Extract the [x, y] coordinate from the center of the cell holding the provided text.  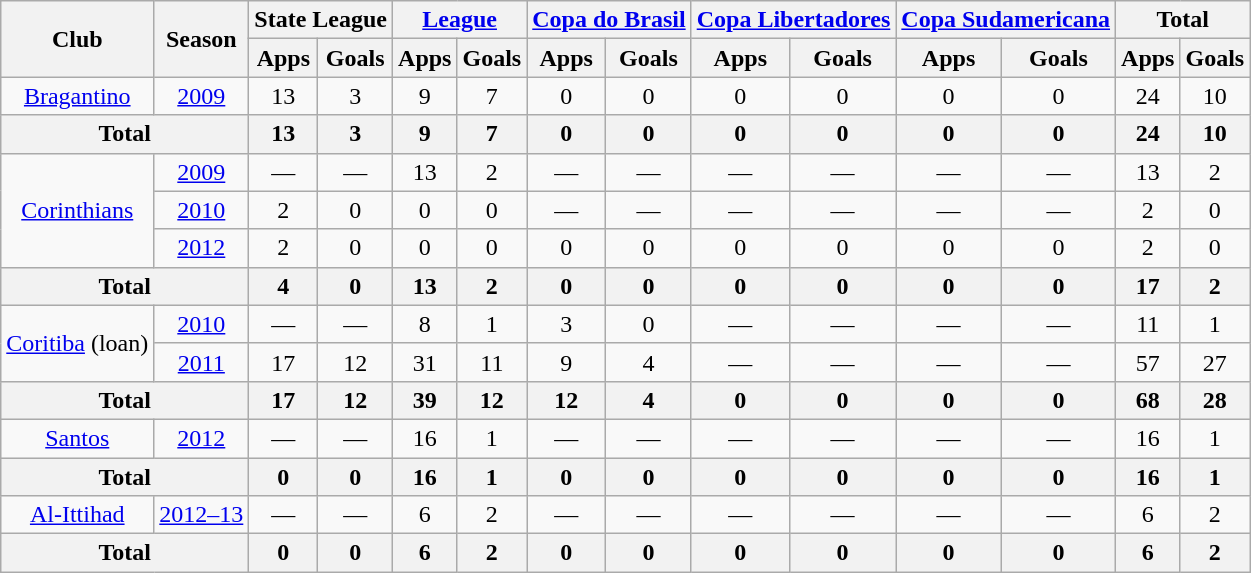
Bragantino [78, 96]
31 [425, 362]
Corinthians [78, 210]
Santos [78, 438]
2011 [202, 362]
39 [425, 400]
Copa Sudamericana [1006, 20]
68 [1148, 400]
Coritiba (loan) [78, 343]
League [460, 20]
57 [1148, 362]
Al-Ittihad [78, 515]
Copa do Brasil [609, 20]
8 [425, 324]
27 [1215, 362]
Season [202, 39]
State League [321, 20]
Club [78, 39]
28 [1215, 400]
Copa Libertadores [794, 20]
2012–13 [202, 515]
